Output the (X, Y) coordinate of the center of the cell containing the given text.  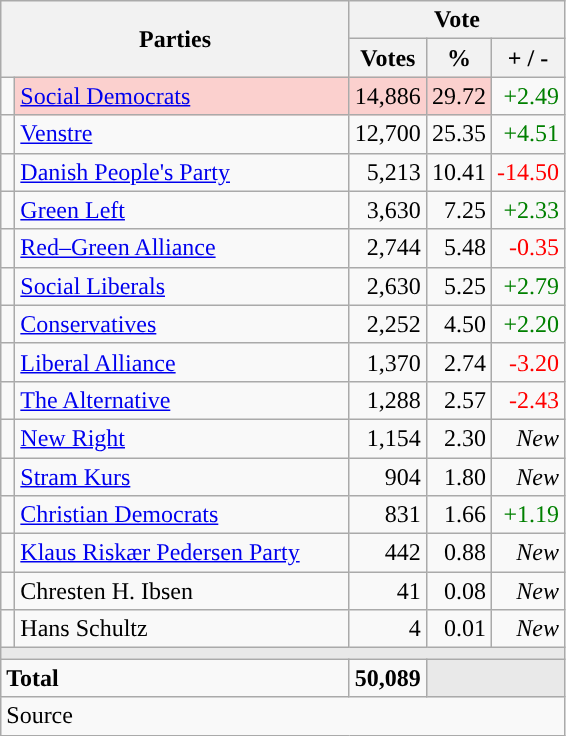
Liberal Alliance (182, 362)
Hans Schultz (182, 629)
1,288 (388, 400)
Green Left (182, 210)
+2.49 (528, 96)
12,700 (388, 134)
-3.20 (528, 362)
2.57 (458, 400)
+1.19 (528, 515)
-2.43 (528, 400)
Red–Green Alliance (182, 248)
Vote (456, 20)
New Right (182, 438)
4.50 (458, 324)
-0.35 (528, 248)
29.72 (458, 96)
831 (388, 515)
+2.79 (528, 286)
The Alternative (182, 400)
+4.51 (528, 134)
0.01 (458, 629)
1.66 (458, 515)
50,089 (388, 678)
Parties (176, 39)
2.74 (458, 362)
Stram Kurs (182, 477)
5,213 (388, 172)
0.88 (458, 553)
Venstre (182, 134)
1,370 (388, 362)
Social Liberals (182, 286)
2.30 (458, 438)
41 (388, 591)
Danish People's Party (182, 172)
1.80 (458, 477)
% (458, 58)
+2.20 (528, 324)
Source (283, 716)
Total (176, 678)
+ / - (528, 58)
10.41 (458, 172)
Votes (388, 58)
-14.50 (528, 172)
14,886 (388, 96)
7.25 (458, 210)
0.08 (458, 591)
4 (388, 629)
5.48 (458, 248)
2,252 (388, 324)
25.35 (458, 134)
Conservatives (182, 324)
442 (388, 553)
1,154 (388, 438)
3,630 (388, 210)
904 (388, 477)
Social Democrats (182, 96)
Klaus Riskær Pedersen Party (182, 553)
2,744 (388, 248)
Christian Democrats (182, 515)
+2.33 (528, 210)
2,630 (388, 286)
Chresten H. Ibsen (182, 591)
5.25 (458, 286)
